Detect which cell encompasses the target text, then output its (X, Y) center coordinate. 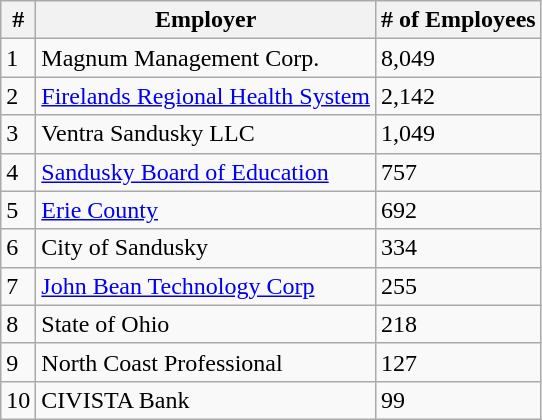
State of Ohio (206, 324)
3 (18, 134)
2,142 (458, 96)
5 (18, 210)
8 (18, 324)
9 (18, 362)
127 (458, 362)
692 (458, 210)
2 (18, 96)
218 (458, 324)
John Bean Technology Corp (206, 286)
Magnum Management Corp. (206, 58)
# (18, 20)
334 (458, 248)
10 (18, 400)
1 (18, 58)
255 (458, 286)
CIVISTA Bank (206, 400)
99 (458, 400)
Firelands Regional Health System (206, 96)
Erie County (206, 210)
City of Sandusky (206, 248)
4 (18, 172)
1,049 (458, 134)
North Coast Professional (206, 362)
Employer (206, 20)
7 (18, 286)
8,049 (458, 58)
Sandusky Board of Education (206, 172)
# of Employees (458, 20)
6 (18, 248)
Ventra Sandusky LLC (206, 134)
757 (458, 172)
